Return the [X, Y] coordinate for the center point of the cell that contains the specified text.  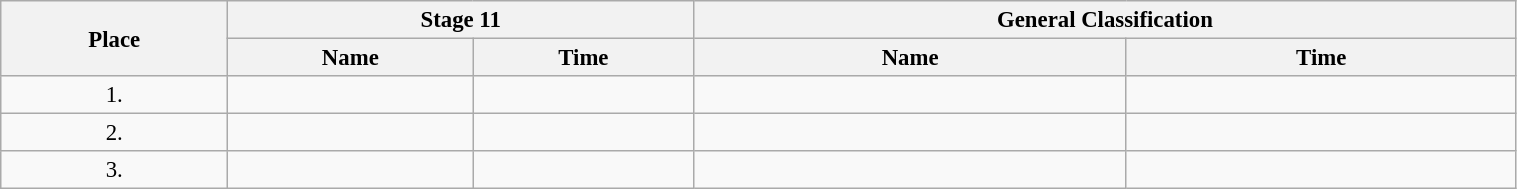
2. [114, 133]
Stage 11 [461, 20]
Place [114, 38]
3. [114, 170]
General Classification [1105, 20]
1. [114, 95]
